Search for the cell housing the specified text and yield its [x, y] center coordinate. 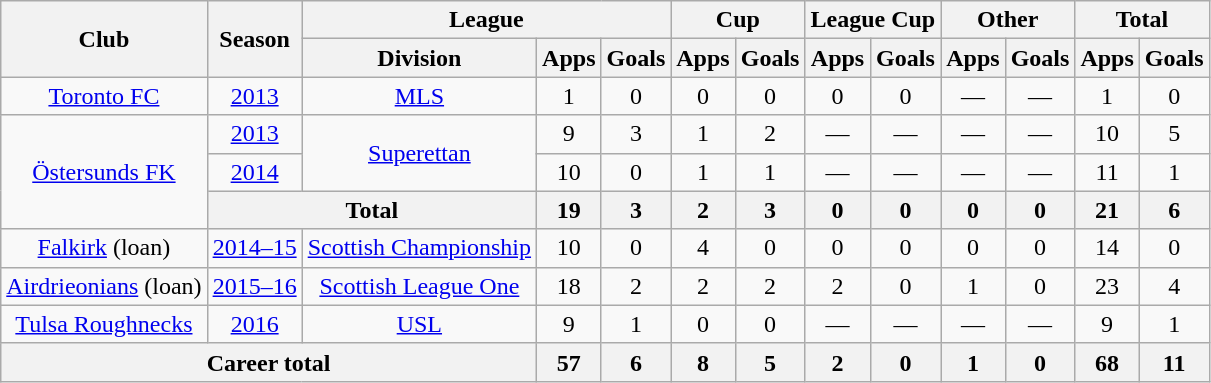
14 [1107, 248]
2015–16 [254, 286]
Airdrieonians (loan) [104, 286]
8 [703, 362]
Tulsa Roughnecks [104, 324]
League Cup [873, 20]
Other [1008, 20]
Östersunds FK [104, 172]
USL [419, 324]
Season [254, 39]
Career total [269, 362]
Toronto FC [104, 96]
Cup [738, 20]
MLS [419, 96]
2016 [254, 324]
Division [419, 58]
Superettan [419, 153]
18 [569, 286]
57 [569, 362]
19 [569, 210]
68 [1107, 362]
League [486, 20]
23 [1107, 286]
Scottish Championship [419, 248]
Club [104, 39]
Falkirk (loan) [104, 248]
2014 [254, 172]
2014–15 [254, 248]
21 [1107, 210]
Scottish League One [419, 286]
